Locate the cell with the specified text and output its [X, Y] center coordinate. 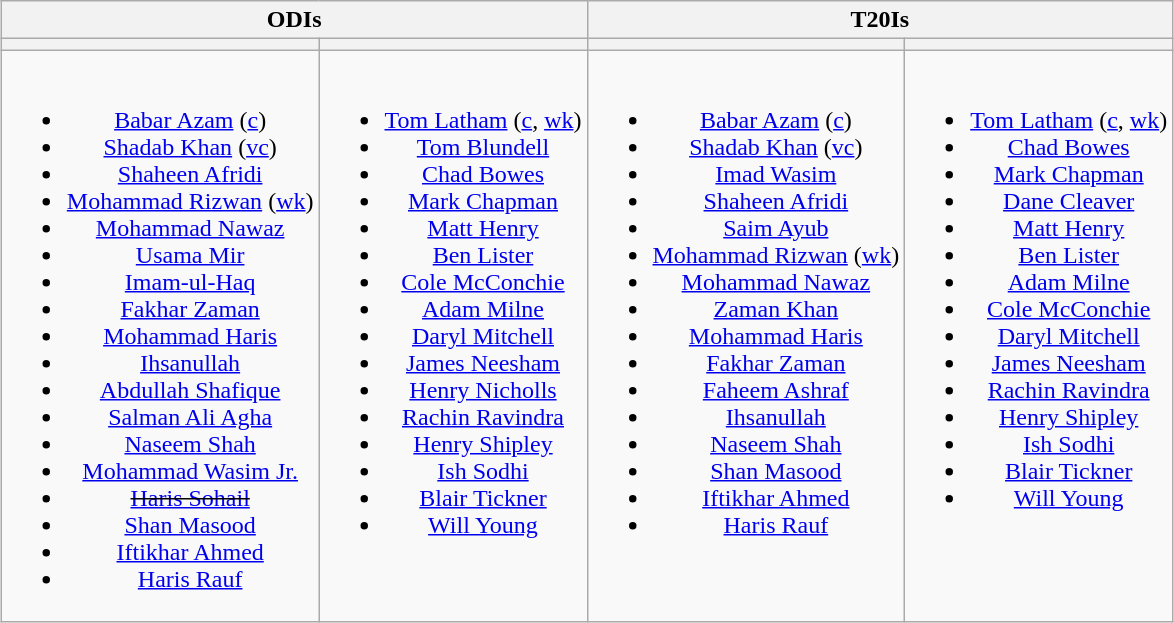
T20Is [880, 20]
ODIs [294, 20]
